From the cell containing the given text, extract its center point as (X, Y) coordinate. 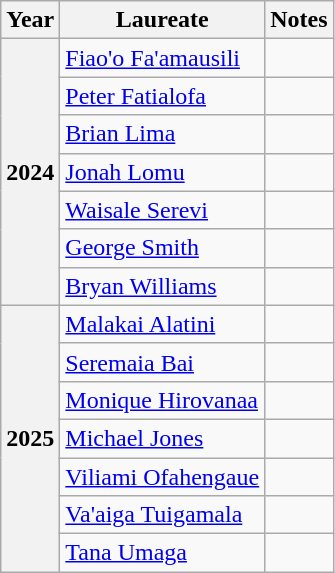
2024 (30, 172)
Bryan Williams (162, 286)
Waisale Serevi (162, 210)
2025 (30, 438)
Year (30, 20)
Brian Lima (162, 134)
Jonah Lomu (162, 172)
Monique Hirovanaa (162, 400)
Laureate (162, 20)
George Smith (162, 248)
Notes (299, 20)
Va'aiga Tuigamala (162, 515)
Michael Jones (162, 438)
Viliami Ofahengaue (162, 477)
Peter Fatialofa (162, 96)
Tana Umaga (162, 553)
Malakai Alatini (162, 324)
Seremaia Bai (162, 362)
Fiao'o Fa'amausili (162, 58)
